Return (x, y) of the center of cell containing provided text 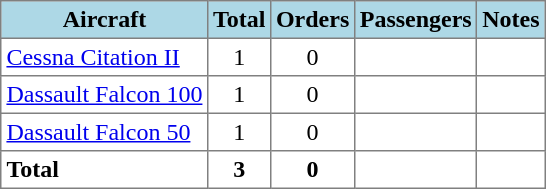
Orders (313, 20)
3 (240, 170)
Aircraft (104, 20)
Passengers (415, 20)
Dassault Falcon 100 (104, 95)
Cessna Citation II (104, 57)
Notes (511, 20)
Dassault Falcon 50 (104, 132)
